Extract the [X, Y] coordinate from the center of the cell holding the provided text.  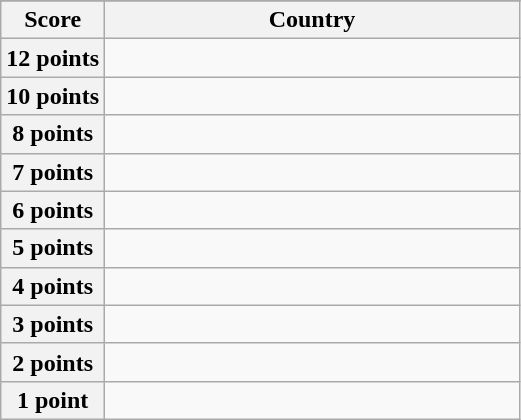
4 points [53, 286]
3 points [53, 324]
12 points [53, 58]
10 points [53, 96]
Score [53, 20]
8 points [53, 134]
6 points [53, 210]
Country [312, 20]
5 points [53, 248]
7 points [53, 172]
1 point [53, 400]
2 points [53, 362]
